Locate the cell with the specified text and output its [X, Y] center coordinate. 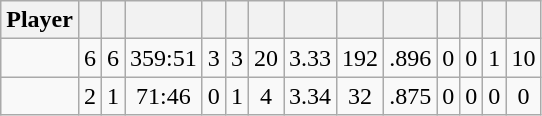
20 [266, 58]
71:46 [164, 96]
359:51 [164, 58]
2 [90, 96]
Player [40, 20]
.875 [410, 96]
192 [360, 58]
10 [524, 58]
32 [360, 96]
.896 [410, 58]
4 [266, 96]
3.34 [310, 96]
3.33 [310, 58]
